Scan for the cell matching the given text and deliver its (x, y) coordinate at center. 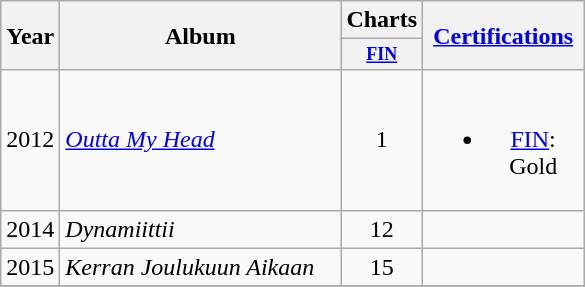
Certifications (504, 36)
Outta My Head (200, 140)
FIN: Gold (504, 140)
2012 (30, 140)
Album (200, 36)
1 (382, 140)
Year (30, 36)
2015 (30, 267)
Kerran Joulukuun Aikaan (200, 267)
Charts (382, 20)
2014 (30, 229)
12 (382, 229)
FIN (382, 54)
15 (382, 267)
Dynamiittii (200, 229)
